Scan for the cell matching the given text and deliver its [X, Y] coordinate at center. 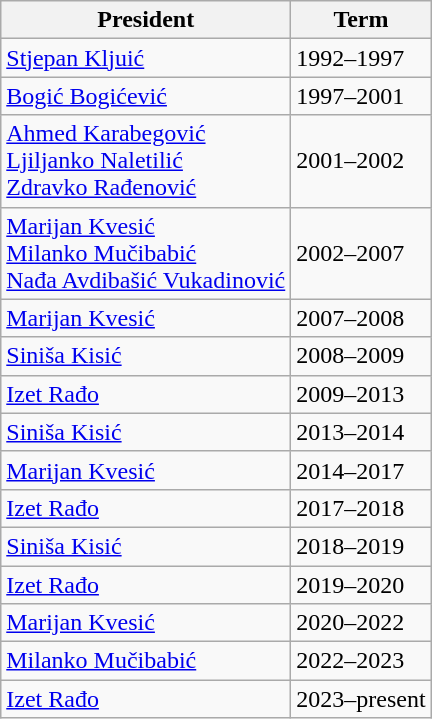
2019–2020 [361, 585]
2014–2017 [361, 470]
Stjepan Kljuić [146, 58]
2022–2023 [361, 661]
2008–2009 [361, 356]
Bogić Bogićević [146, 96]
2002–2007 [361, 253]
2020–2022 [361, 623]
2018–2019 [361, 546]
2023–present [361, 699]
2001–2002 [361, 161]
Marijan KvesićMilanko MučibabićNađa Avdibašić Vukadinović [146, 253]
1992–1997 [361, 58]
2017–2018 [361, 508]
1997–2001 [361, 96]
Term [361, 20]
Milanko Mučibabić [146, 661]
President [146, 20]
2009–2013 [361, 394]
2007–2008 [361, 318]
Ahmed KarabegovićLjiljanko NaletilićZdravko Rađenović [146, 161]
2013–2014 [361, 432]
